Determine the [X, Y] coordinate at the center of the cell enclosing the given text.  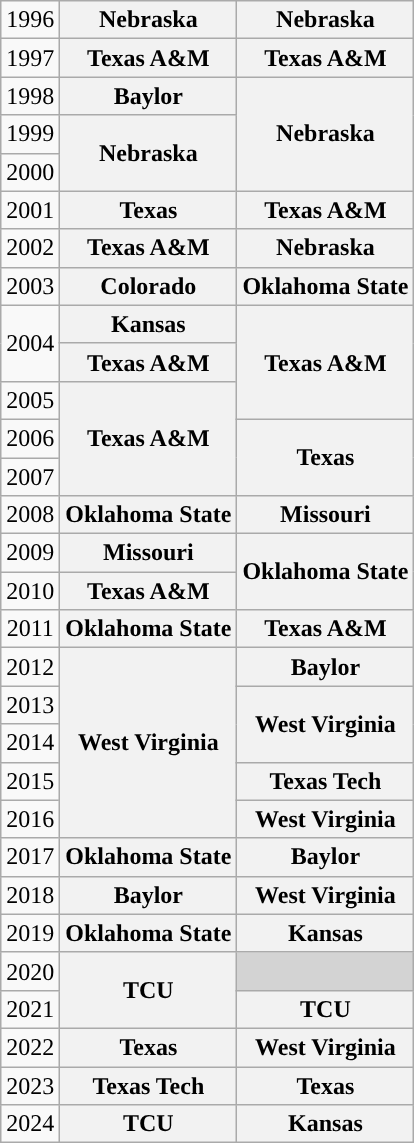
2000 [30, 172]
2014 [30, 743]
1999 [30, 134]
2020 [30, 971]
2011 [30, 629]
2018 [30, 895]
2017 [30, 857]
2023 [30, 1085]
2002 [30, 248]
2008 [30, 515]
Colorado [148, 286]
2007 [30, 477]
2003 [30, 286]
2001 [30, 210]
2013 [30, 705]
2022 [30, 1047]
2006 [30, 438]
1996 [30, 20]
2009 [30, 553]
2015 [30, 781]
1998 [30, 96]
2010 [30, 591]
2005 [30, 400]
2024 [30, 1124]
2004 [30, 343]
2021 [30, 1009]
2012 [30, 667]
1997 [30, 58]
2016 [30, 819]
2019 [30, 933]
